Detect which cell encompasses the target text, then output its [X, Y] center coordinate. 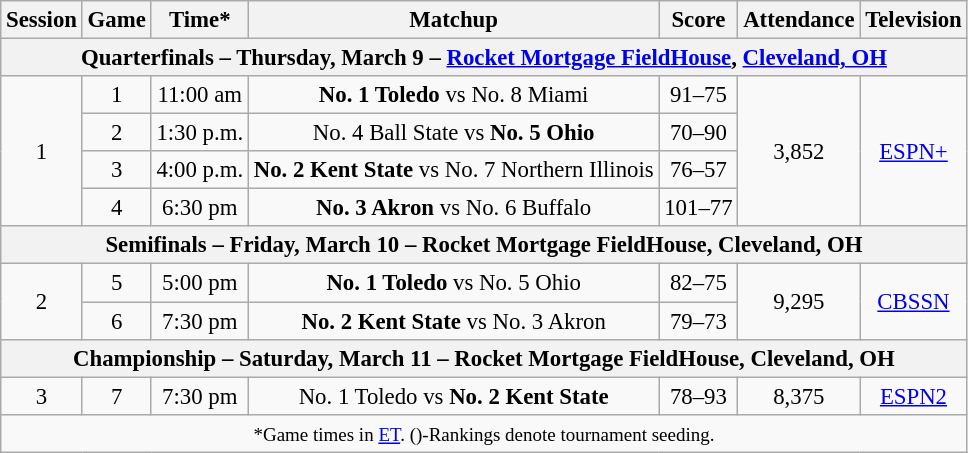
No. 1 Toledo vs No. 2 Kent State [454, 396]
Game [116, 20]
101–77 [698, 208]
1:30 p.m. [200, 133]
6:30 pm [200, 208]
Score [698, 20]
No. 1 Toledo vs No. 5 Ohio [454, 283]
No. 2 Kent State vs No. 7 Northern Illinois [454, 170]
78–93 [698, 396]
79–73 [698, 321]
4:00 p.m. [200, 170]
Television [914, 20]
No. 2 Kent State vs No. 3 Akron [454, 321]
5:00 pm [200, 283]
91–75 [698, 95]
70–90 [698, 133]
7 [116, 396]
Time* [200, 20]
ESPN+ [914, 151]
CBSSN [914, 302]
3,852 [799, 151]
Quarterfinals – Thursday, March 9 – Rocket Mortgage FieldHouse, Cleveland, OH [484, 58]
ESPN2 [914, 396]
Matchup [454, 20]
82–75 [698, 283]
No. 1 Toledo vs No. 8 Miami [454, 95]
11:00 am [200, 95]
*Game times in ET. ()-Rankings denote tournament seeding. [484, 433]
Championship – Saturday, March 11 – Rocket Mortgage FieldHouse, Cleveland, OH [484, 358]
9,295 [799, 302]
8,375 [799, 396]
Session [42, 20]
No. 3 Akron vs No. 6 Buffalo [454, 208]
No. 4 Ball State vs No. 5 Ohio [454, 133]
76–57 [698, 170]
5 [116, 283]
Semifinals – Friday, March 10 – Rocket Mortgage FieldHouse, Cleveland, OH [484, 245]
Attendance [799, 20]
4 [116, 208]
6 [116, 321]
